Provide the (x, y) coordinate of the cell's center where the given text is located.  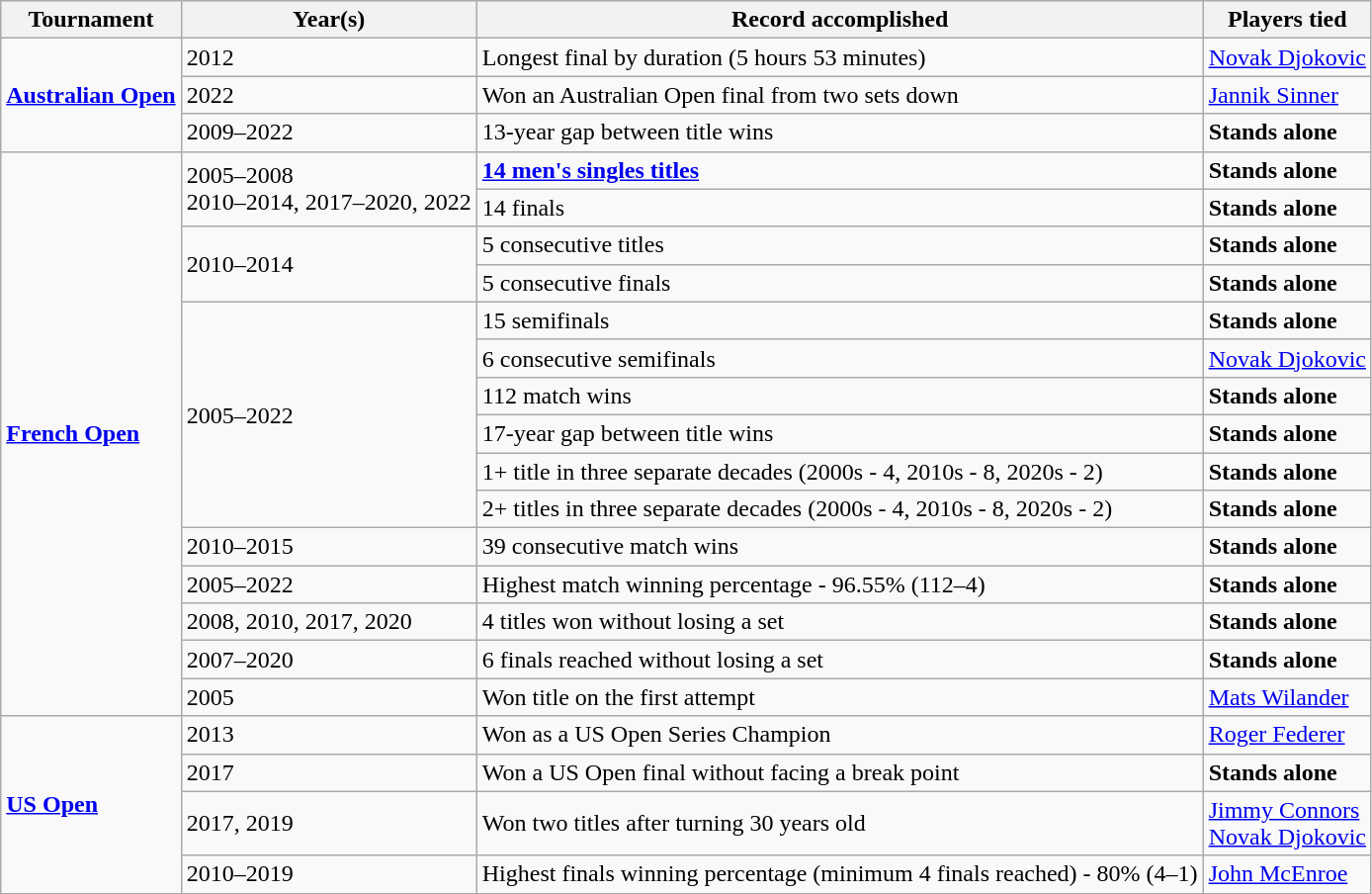
Australian Open (91, 95)
13-year gap between title wins (840, 133)
Longest final by duration (5 hours 53 minutes) (840, 57)
5 consecutive titles (840, 245)
4 titles won without losing a set (840, 622)
Highest match winning percentage - 96.55% (112–4) (840, 584)
Jimmy ConnorsNovak Djokovic (1287, 823)
2009–2022 (328, 133)
14 men's singles titles (840, 170)
2017, 2019 (328, 823)
2+ titles in three separate decades (2000s - 4, 2010s - 8, 2020s - 2) (840, 509)
2012 (328, 57)
15 semifinals (840, 320)
Highest finals winning percentage (minimum 4 finals reached) - 80% (4–1) (840, 874)
1+ title in three separate decades (2000s - 4, 2010s - 8, 2020s - 2) (840, 472)
Won an Australian Open final from two sets down (840, 95)
2007–2020 (328, 660)
Record accomplished (840, 20)
Won a US Open final without facing a break point (840, 772)
Tournament (91, 20)
2005–20082010–2014, 2017–2020, 2022 (328, 189)
Jannik Sinner (1287, 95)
Mats Wilander (1287, 697)
Players tied (1287, 20)
Roger Federer (1287, 735)
Won as a US Open Series Champion (840, 735)
14 finals (840, 208)
5 consecutive finals (840, 283)
39 consecutive match wins (840, 547)
2022 (328, 95)
6 finals reached without losing a set (840, 660)
French Open (91, 433)
2005 (328, 697)
Year(s) (328, 20)
2013 (328, 735)
112 match wins (840, 396)
6 consecutive semifinals (840, 358)
2010–2015 (328, 547)
US Open (91, 805)
John McEnroe (1287, 874)
Won title on the first attempt (840, 697)
17-year gap between title wins (840, 433)
2010–2019 (328, 874)
Won two titles after turning 30 years old (840, 823)
2010–2014 (328, 264)
2008, 2010, 2017, 2020 (328, 622)
2017 (328, 772)
